Return (x, y) of the center of cell containing provided text 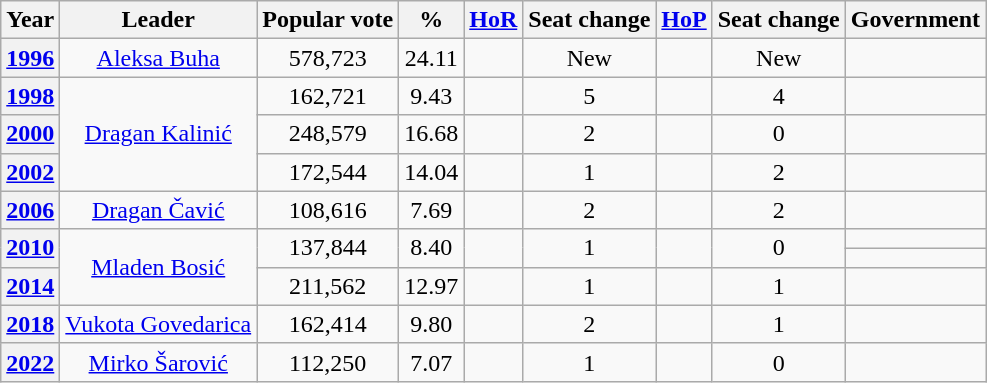
Dragan Čavić (158, 210)
Year (30, 20)
1998 (30, 96)
172,544 (328, 172)
211,562 (328, 286)
2022 (30, 362)
1996 (30, 58)
162,721 (328, 96)
2000 (30, 134)
HoP (684, 20)
Popular vote (328, 20)
HoR (494, 20)
248,579 (328, 134)
Dragan Kalinić (158, 134)
137,844 (328, 248)
Mladen Bosić (158, 267)
9.43 (432, 96)
2018 (30, 324)
578,723 (328, 58)
9.80 (432, 324)
24.11 (432, 58)
% (432, 20)
5 (590, 96)
2002 (30, 172)
Aleksa Buha (158, 58)
108,616 (328, 210)
7.07 (432, 362)
16.68 (432, 134)
Leader (158, 20)
Mirko Šarović (158, 362)
162,414 (328, 324)
7.69 (432, 210)
12.97 (432, 286)
2010 (30, 248)
14.04 (432, 172)
112,250 (328, 362)
Vukota Govedarica (158, 324)
4 (778, 96)
8.40 (432, 248)
Government (915, 20)
2006 (30, 210)
2014 (30, 286)
